For the text-containing cell, return its midpoint in (x, y) coordinate format. 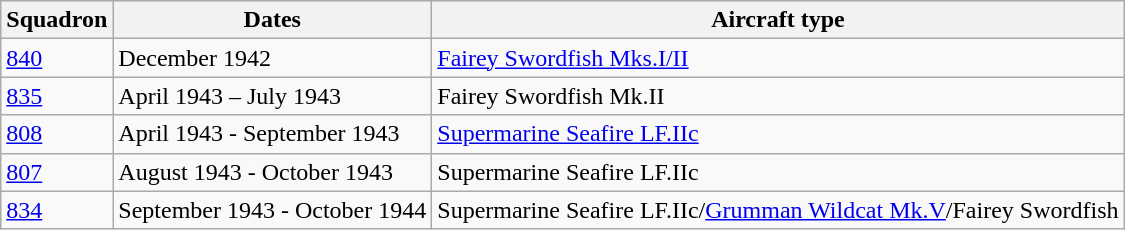
Supermarine Seafire LF.IIc/Grumman Wildcat Mk.V/Fairey Swordfish (778, 210)
August 1943 - October 1943 (272, 172)
September 1943 - October 1944 (272, 210)
December 1942 (272, 58)
807 (57, 172)
Fairey Swordfish Mks.I/II (778, 58)
April 1943 – July 1943 (272, 96)
808 (57, 134)
Fairey Swordfish Mk.II (778, 96)
Dates (272, 20)
April 1943 - September 1943 (272, 134)
840 (57, 58)
Aircraft type (778, 20)
Squadron (57, 20)
834 (57, 210)
835 (57, 96)
